Capture the cell that displays the provided text and extract its (x, y) central coordinate. 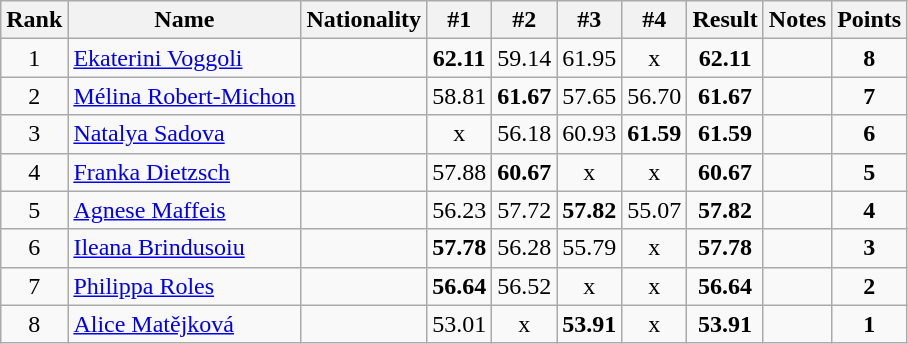
Natalya Sadova (184, 134)
Points (870, 20)
Mélina Robert-Michon (184, 96)
Philippa Roles (184, 286)
#4 (654, 20)
Notes (797, 20)
56.18 (524, 134)
Agnese Maffeis (184, 210)
56.28 (524, 248)
Alice Matějková (184, 324)
55.79 (590, 248)
57.65 (590, 96)
Rank (34, 20)
Name (184, 20)
60.93 (590, 134)
Franka Dietzsch (184, 172)
Ileana Brindusoiu (184, 248)
Nationality (364, 20)
Result (725, 20)
#2 (524, 20)
#3 (590, 20)
61.95 (590, 58)
56.52 (524, 286)
55.07 (654, 210)
56.70 (654, 96)
Ekaterini Voggoli (184, 58)
57.88 (460, 172)
58.81 (460, 96)
53.01 (460, 324)
56.23 (460, 210)
57.72 (524, 210)
59.14 (524, 58)
#1 (460, 20)
